Detect which cell encompasses the target text, then output its [x, y] center coordinate. 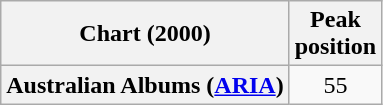
Australian Albums (ARIA) [145, 85]
55 [335, 85]
Peakposition [335, 34]
Chart (2000) [145, 34]
